Pinpoint the cell where the given text exists, returning its [X, Y] midpoint coordinate. 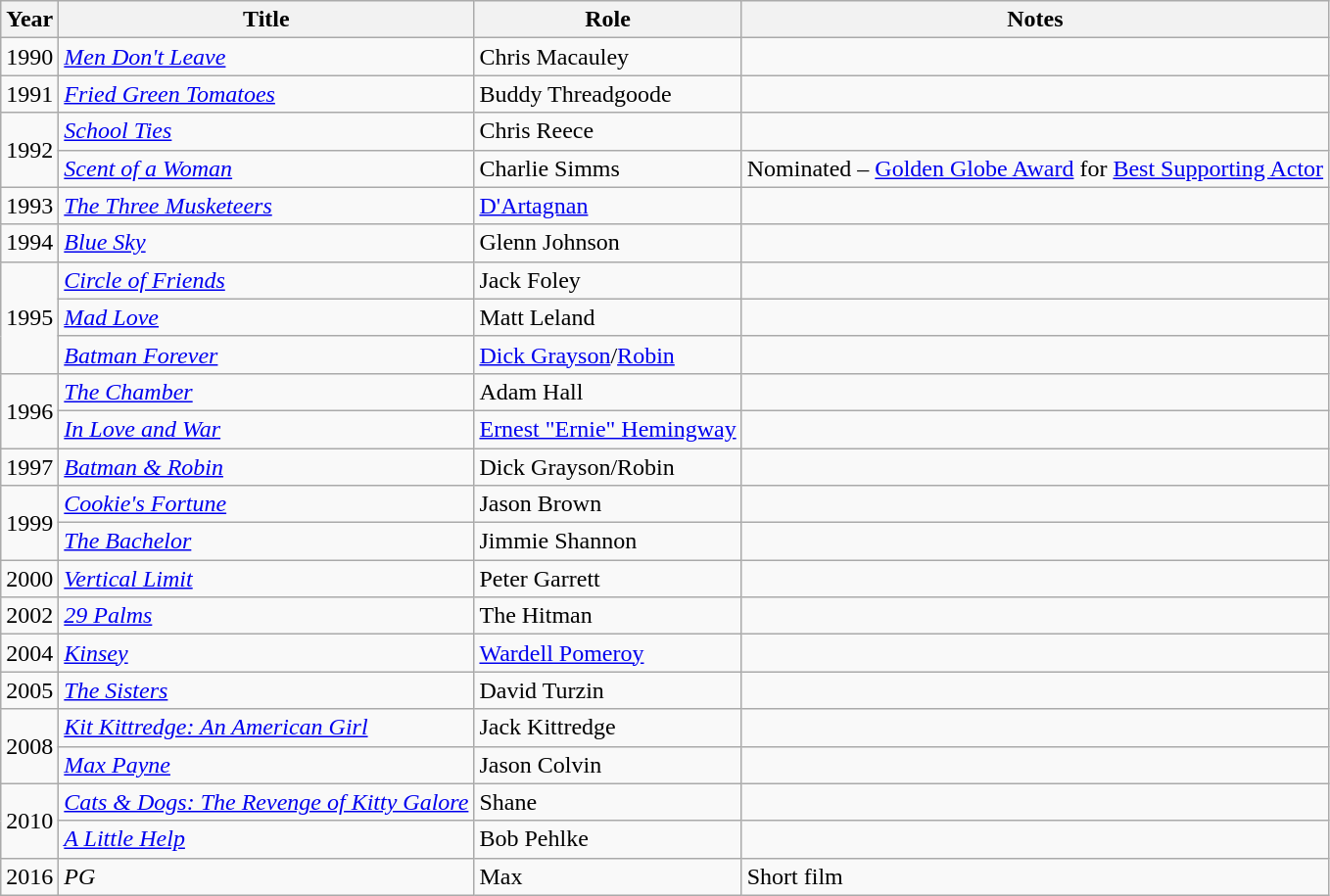
Year [29, 20]
2005 [29, 690]
1997 [29, 467]
Jack Kittredge [607, 728]
Vertical Limit [266, 579]
2016 [29, 876]
D'Artagnan [607, 206]
Short film [1034, 876]
Nominated – Golden Globe Award for Best Supporting Actor [1034, 168]
Jason Brown [607, 504]
A Little Help [266, 839]
1992 [29, 150]
David Turzin [607, 690]
Kinsey [266, 653]
2010 [29, 821]
PG [266, 876]
The Sisters [266, 690]
29 Palms [266, 616]
2004 [29, 653]
Chris Macauley [607, 57]
2008 [29, 746]
Chris Reece [607, 131]
Role [607, 20]
Bob Pehlke [607, 839]
2000 [29, 579]
In Love and War [266, 429]
1996 [29, 410]
1993 [29, 206]
1991 [29, 94]
Kit Kittredge: An American Girl [266, 728]
1995 [29, 317]
Buddy Threadgoode [607, 94]
Jason Colvin [607, 765]
School Ties [266, 131]
Cats & Dogs: The Revenge of Kitty Galore [266, 802]
Peter Garrett [607, 579]
Batman & Robin [266, 467]
Mad Love [266, 317]
Wardell Pomeroy [607, 653]
Men Don't Leave [266, 57]
The Three Musketeers [266, 206]
2002 [29, 616]
Ernest "Ernie" Hemingway [607, 429]
Circle of Friends [266, 280]
Notes [1034, 20]
1994 [29, 243]
1990 [29, 57]
The Hitman [607, 616]
Adam Hall [607, 392]
The Chamber [266, 392]
Max Payne [266, 765]
Jack Foley [607, 280]
Max [607, 876]
Glenn Johnson [607, 243]
Blue Sky [266, 243]
Cookie's Fortune [266, 504]
Title [266, 20]
Matt Leland [607, 317]
Charlie Simms [607, 168]
The Bachelor [266, 542]
1999 [29, 523]
Batman Forever [266, 354]
Jimmie Shannon [607, 542]
Scent of a Woman [266, 168]
Shane [607, 802]
Fried Green Tomatoes [266, 94]
